Extract the (x, y) coordinate from the center of the cell holding the provided text.  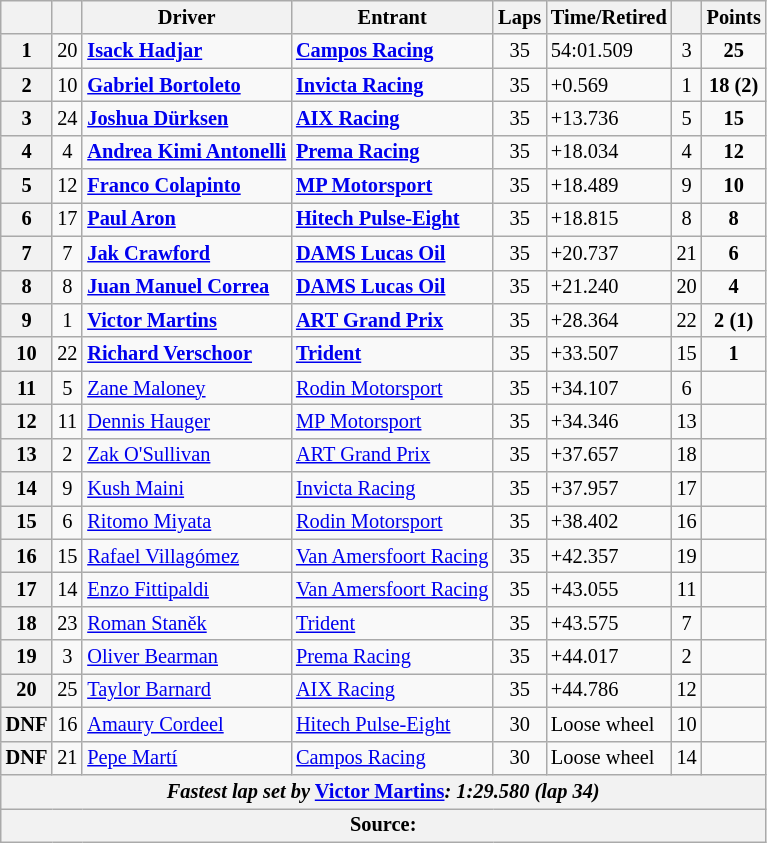
Jak Crawford (186, 253)
+34.346 (609, 421)
+38.402 (609, 522)
+20.737 (609, 253)
Time/Retired (609, 17)
+33.507 (609, 354)
+18.815 (609, 219)
Roman Staněk (186, 623)
2 (1) (734, 320)
+43.575 (609, 623)
Richard Verschoor (186, 354)
+18.034 (609, 152)
Isack Hadjar (186, 51)
Zane Maloney (186, 388)
Taylor Barnard (186, 690)
+44.017 (609, 657)
Franco Colapinto (186, 186)
24 (67, 118)
Andrea Kimi Antonelli (186, 152)
+18.489 (609, 186)
Rafael Villagómez (186, 556)
54:01.509 (609, 51)
+37.957 (609, 489)
Points (734, 17)
+44.786 (609, 690)
Gabriel Bortoleto (186, 85)
Entrant (392, 17)
Zak O'Sullivan (186, 455)
Dennis Hauger (186, 421)
Driver (186, 17)
+34.107 (609, 388)
Laps (520, 17)
+43.055 (609, 589)
Victor Martins (186, 320)
Oliver Bearman (186, 657)
+37.657 (609, 455)
Ritomo Miyata (186, 522)
Fastest lap set by Victor Martins: 1:29.580 (lap 34) (384, 791)
+0.569 (609, 85)
Source: (384, 825)
Kush Maini (186, 489)
Paul Aron (186, 219)
18 (2) (734, 85)
+42.357 (609, 556)
+21.240 (609, 287)
Juan Manuel Correa (186, 287)
23 (67, 623)
Amaury Cordeel (186, 724)
Enzo Fittipaldi (186, 589)
Joshua Dürksen (186, 118)
+13.736 (609, 118)
Pepe Martí (186, 758)
+28.364 (609, 320)
